Return the [X, Y] coordinate for the center point of the cell that contains the specified text.  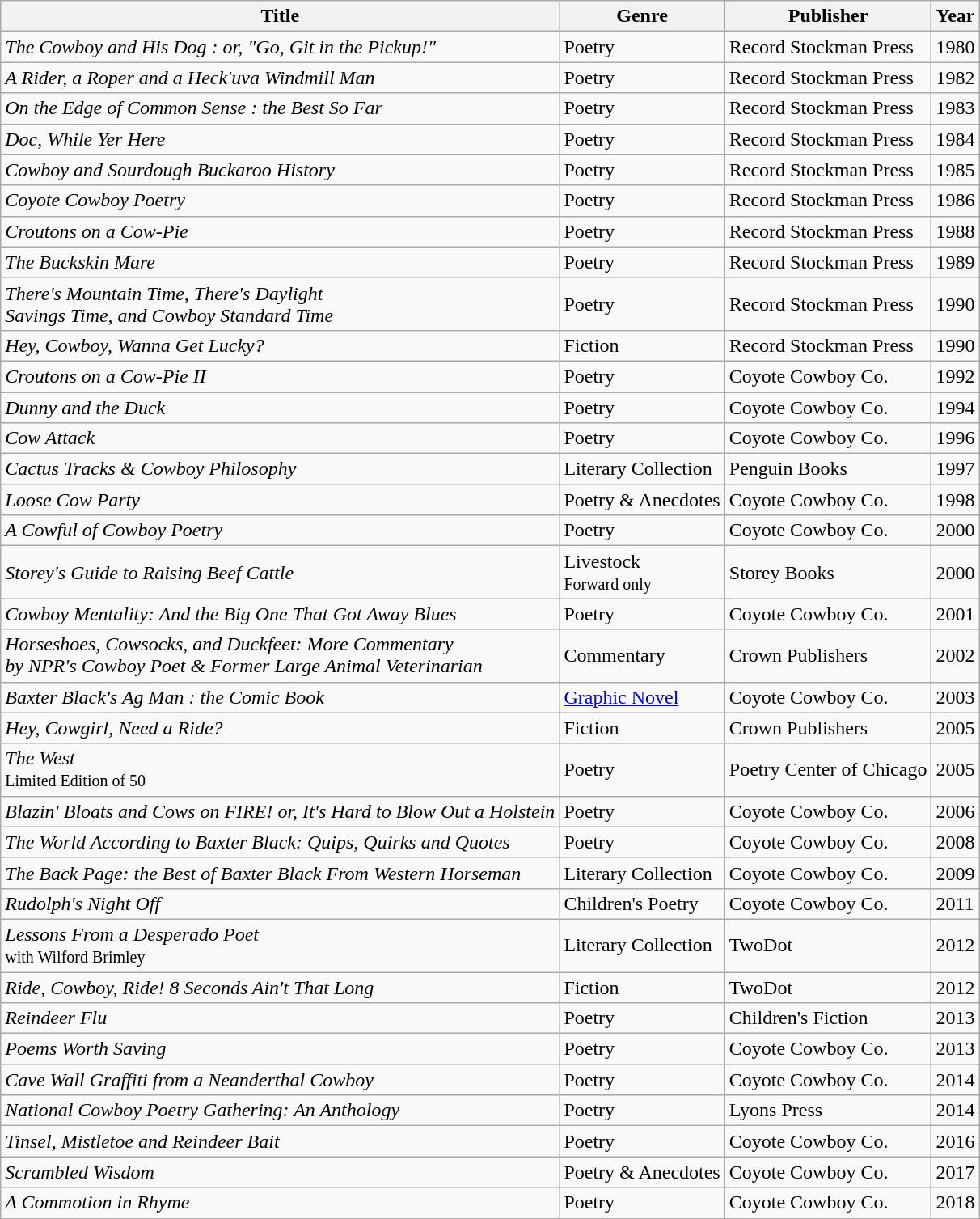
Children's Fiction [828, 1018]
2001 [956, 614]
Reindeer Flu [280, 1018]
1986 [956, 201]
1980 [956, 47]
Cow Attack [280, 438]
Graphic Novel [642, 697]
1984 [956, 139]
1985 [956, 170]
Title [280, 16]
Croutons on a Cow-Pie [280, 231]
Cave Wall Graffiti from a Neanderthal Cowboy [280, 1080]
2016 [956, 1141]
1992 [956, 376]
Penguin Books [828, 469]
1998 [956, 500]
Doc, While Yer Here [280, 139]
The World According to Baxter Black: Quips, Quirks and Quotes [280, 842]
2008 [956, 842]
A Commotion in Rhyme [280, 1203]
Croutons on a Cow-Pie II [280, 376]
A Cowful of Cowboy Poetry [280, 531]
The Back Page: the Best of Baxter Black From Western Horseman [280, 873]
Children's Poetry [642, 904]
A Rider, a Roper and a Heck'uva Windmill Man [280, 78]
Publisher [828, 16]
1997 [956, 469]
1994 [956, 407]
Baxter Black's Ag Man : the Comic Book [280, 697]
Storey's Guide to Raising Beef Cattle [280, 573]
Blazin' Bloats and Cows on FIRE! or, It's Hard to Blow Out a Holstein [280, 811]
2002 [956, 655]
Loose Cow Party [280, 500]
Lessons From a Desperado Poetwith Wilford Brimley [280, 945]
Genre [642, 16]
2006 [956, 811]
1982 [956, 78]
Cowboy and Sourdough Buckaroo History [280, 170]
2003 [956, 697]
On the Edge of Common Sense : the Best So Far [280, 108]
Hey, Cowgirl, Need a Ride? [280, 728]
Tinsel, Mistletoe and Reindeer Bait [280, 1141]
1983 [956, 108]
There's Mountain Time, There's DaylightSavings Time, and Cowboy Standard Time [280, 304]
The Cowboy and His Dog : or, "Go, Git in the Pickup!" [280, 47]
Lyons Press [828, 1111]
1989 [956, 262]
The Buckskin Mare [280, 262]
Poetry Center of Chicago [828, 770]
Commentary [642, 655]
1988 [956, 231]
1996 [956, 438]
2009 [956, 873]
LivestockForward only [642, 573]
Rudolph's Night Off [280, 904]
Year [956, 16]
The WestLimited Edition of 50 [280, 770]
Dunny and the Duck [280, 407]
Ride, Cowboy, Ride! 8 Seconds Ain't That Long [280, 988]
Cowboy Mentality: And the Big One That Got Away Blues [280, 614]
Horseshoes, Cowsocks, and Duckfeet: More Commentaryby NPR's Cowboy Poet & Former Large Animal Veterinarian [280, 655]
Scrambled Wisdom [280, 1172]
Hey, Cowboy, Wanna Get Lucky? [280, 345]
National Cowboy Poetry Gathering: An Anthology [280, 1111]
2017 [956, 1172]
Coyote Cowboy Poetry [280, 201]
Poems Worth Saving [280, 1049]
2018 [956, 1203]
2011 [956, 904]
Storey Books [828, 573]
Cactus Tracks & Cowboy Philosophy [280, 469]
